Provide the (x, y) coordinate of the cell's center where the given text is located.  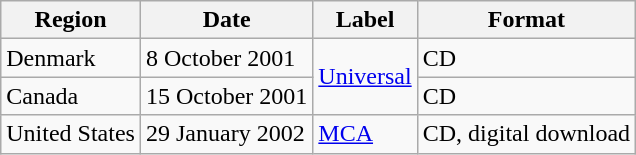
Denmark (71, 58)
CD, digital download (526, 134)
MCA (365, 134)
8 October 2001 (226, 58)
29 January 2002 (226, 134)
Region (71, 20)
United States (71, 134)
Universal (365, 77)
Canada (71, 96)
Date (226, 20)
Label (365, 20)
Format (526, 20)
15 October 2001 (226, 96)
